Return the [X, Y] coordinate for the center point of the cell that contains the specified text.  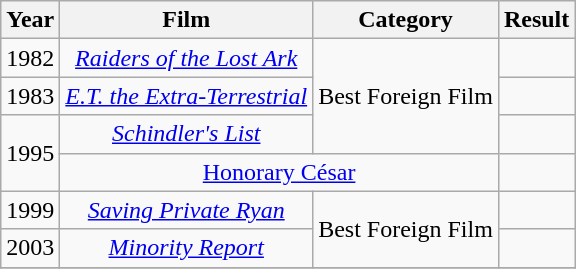
1999 [30, 210]
Raiders of the Lost Ark [186, 58]
Minority Report [186, 248]
Honorary César [280, 172]
Film [186, 20]
2003 [30, 248]
Category [406, 20]
Year [30, 20]
Saving Private Ryan [186, 210]
1983 [30, 96]
1982 [30, 58]
Schindler's List [186, 134]
Result [536, 20]
1995 [30, 153]
E.T. the Extra-Terrestrial [186, 96]
